For the text-containing cell, return its midpoint in (X, Y) coordinate format. 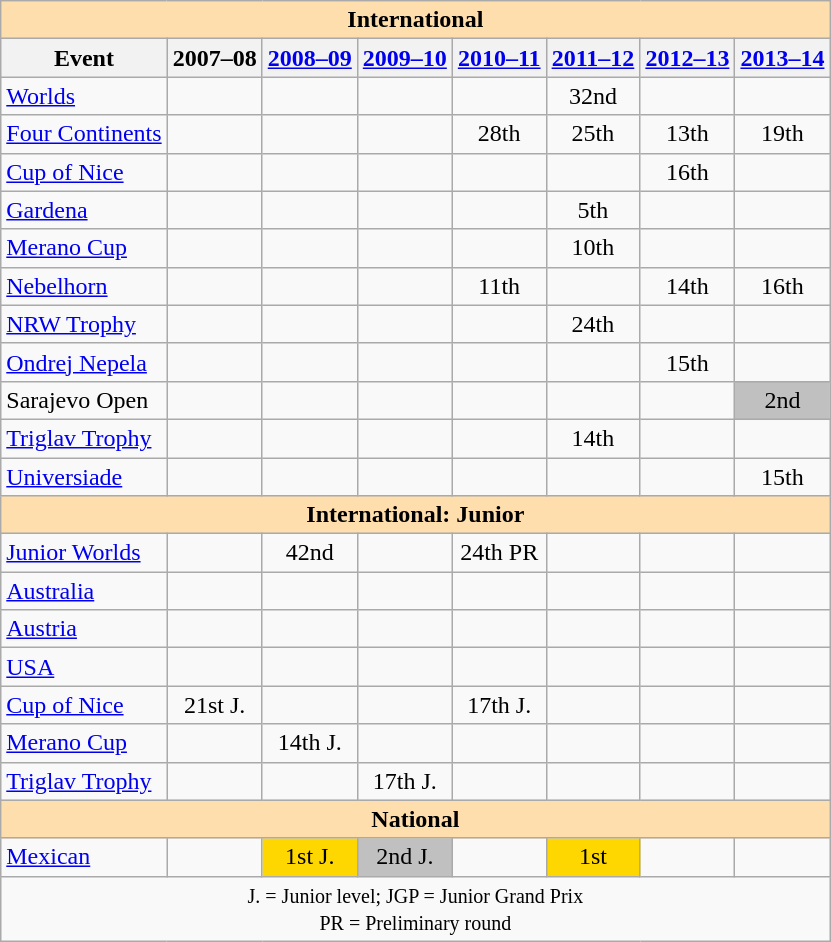
J. = Junior level; JGP = Junior Grand Prix PR = Preliminary round (416, 908)
28th (499, 134)
32nd (593, 96)
Four Continents (84, 134)
14th J. (310, 743)
21st J. (214, 705)
2nd J. (404, 857)
2012–13 (688, 58)
Gardena (84, 210)
1st J. (310, 857)
24th (593, 324)
Sarajevo Open (84, 400)
Universiade (84, 477)
2007–08 (214, 58)
25th (593, 134)
National (416, 819)
2010–11 (499, 58)
Austria (84, 629)
Junior Worlds (84, 553)
Nebelhorn (84, 286)
5th (593, 210)
10th (593, 248)
13th (688, 134)
11th (499, 286)
24th PR (499, 553)
Australia (84, 591)
2008–09 (310, 58)
Ondrej Nepela (84, 362)
International (416, 20)
USA (84, 667)
Worlds (84, 96)
1st (593, 857)
Event (84, 58)
NRW Trophy (84, 324)
2013–14 (782, 58)
19th (782, 134)
2011–12 (593, 58)
2009–10 (404, 58)
2nd (782, 400)
42nd (310, 553)
Mexican (84, 857)
International: Junior (416, 515)
